Return (X, Y) of the center of cell containing provided text 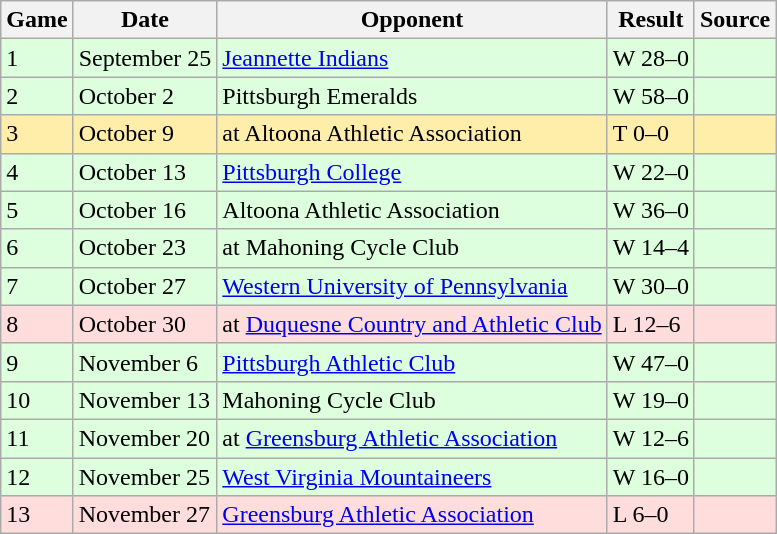
Western University of Pennsylvania (412, 286)
W 58–0 (650, 96)
4 (37, 172)
W 16–0 (650, 477)
Result (650, 20)
8 (37, 324)
November 25 (145, 477)
Opponent (412, 20)
Mahoning Cycle Club (412, 400)
11 (37, 438)
9 (37, 362)
Date (145, 20)
12 (37, 477)
W 36–0 (650, 210)
October 23 (145, 248)
Pittsburgh College (412, 172)
Game (37, 20)
10 (37, 400)
W 22–0 (650, 172)
L 12–6 (650, 324)
November 20 (145, 438)
Greensburg Athletic Association (412, 515)
at Altoona Athletic Association (412, 134)
November 27 (145, 515)
October 27 (145, 286)
October 13 (145, 172)
5 (37, 210)
Pittsburgh Emeralds (412, 96)
W 28–0 (650, 58)
West Virginia Mountaineers (412, 477)
October 9 (145, 134)
1 (37, 58)
13 (37, 515)
Jeannette Indians (412, 58)
September 25 (145, 58)
7 (37, 286)
3 (37, 134)
W 19–0 (650, 400)
Source (734, 20)
at Greensburg Athletic Association (412, 438)
T 0–0 (650, 134)
November 13 (145, 400)
October 16 (145, 210)
October 30 (145, 324)
at Mahoning Cycle Club (412, 248)
at Duquesne Country and Athletic Club (412, 324)
2 (37, 96)
November 6 (145, 362)
W 14–4 (650, 248)
L 6–0 (650, 515)
Altoona Athletic Association (412, 210)
Pittsburgh Athletic Club (412, 362)
October 2 (145, 96)
W 30–0 (650, 286)
W 12–6 (650, 438)
W 47–0 (650, 362)
6 (37, 248)
